Determine the (x, y) coordinate at the center of the cell enclosing the given text.  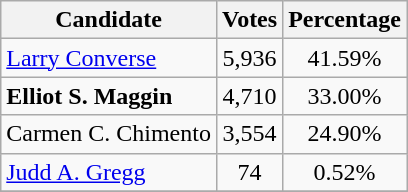
3,554 (249, 134)
Elliot S. Maggin (109, 96)
Judd A. Gregg (109, 172)
Carmen C. Chimento (109, 134)
Larry Converse (109, 58)
41.59% (345, 58)
24.90% (345, 134)
Votes (249, 20)
4,710 (249, 96)
Percentage (345, 20)
5,936 (249, 58)
33.00% (345, 96)
Candidate (109, 20)
0.52% (345, 172)
74 (249, 172)
